Output the [x, y] coordinate of the center of the cell containing the given text.  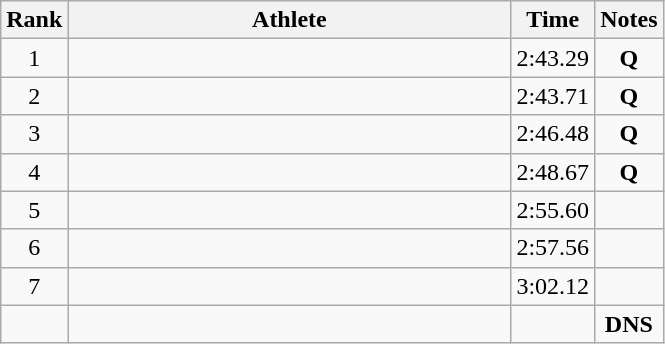
4 [34, 172]
Athlete [290, 20]
1 [34, 58]
5 [34, 210]
3 [34, 134]
2 [34, 96]
2:43.29 [553, 58]
2:57.56 [553, 248]
2:43.71 [553, 96]
6 [34, 248]
2:46.48 [553, 134]
Time [553, 20]
2:48.67 [553, 172]
7 [34, 286]
DNS [629, 324]
Notes [629, 20]
3:02.12 [553, 286]
Rank [34, 20]
2:55.60 [553, 210]
